Output the (x, y) coordinate of the center of the cell containing the given text.  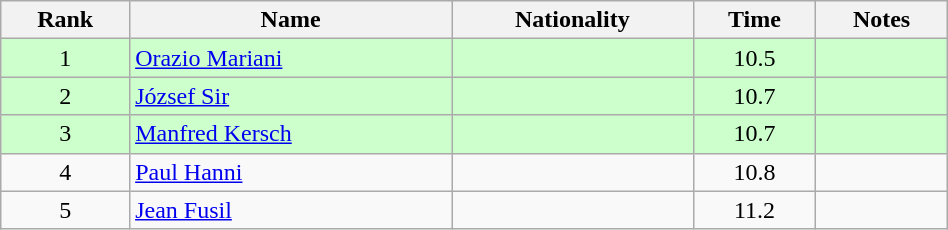
3 (66, 134)
Time (754, 20)
5 (66, 210)
József Sir (291, 96)
Nationality (572, 20)
11.2 (754, 210)
Paul Hanni (291, 172)
10.5 (754, 58)
10.8 (754, 172)
Name (291, 20)
Notes (882, 20)
Orazio Mariani (291, 58)
Jean Fusil (291, 210)
1 (66, 58)
Manfred Kersch (291, 134)
4 (66, 172)
Rank (66, 20)
2 (66, 96)
